From the cell containing the given text, extract its center point as [x, y] coordinate. 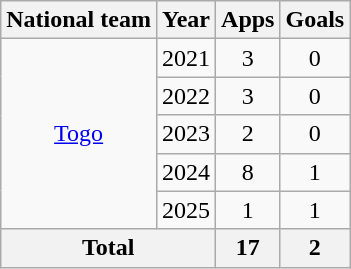
2022 [186, 96]
2025 [186, 210]
8 [248, 172]
17 [248, 248]
Apps [248, 20]
Goals [315, 20]
Total [108, 248]
National team [79, 20]
2024 [186, 172]
Year [186, 20]
Togo [79, 134]
2023 [186, 134]
2021 [186, 58]
